Output the (x, y) coordinate of the center of the cell containing the given text.  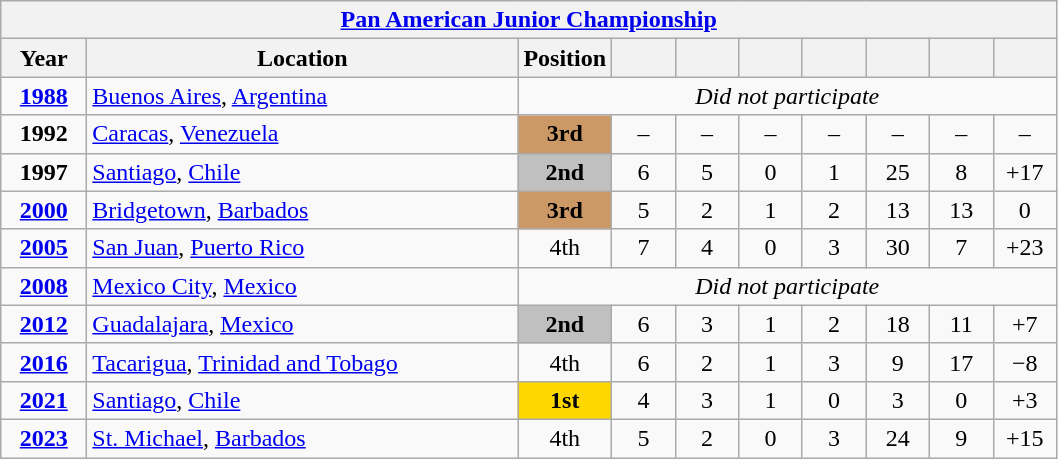
+3 (1025, 400)
25 (898, 172)
−8 (1025, 362)
2023 (44, 438)
Pan American Junior Championship (529, 20)
2005 (44, 248)
+17 (1025, 172)
8 (961, 172)
Location (302, 58)
24 (898, 438)
1988 (44, 96)
2012 (44, 324)
11 (961, 324)
+23 (1025, 248)
18 (898, 324)
2008 (44, 286)
Year (44, 58)
17 (961, 362)
2016 (44, 362)
+7 (1025, 324)
+15 (1025, 438)
2021 (44, 400)
Caracas, Venezuela (302, 134)
1st (565, 400)
Buenos Aires, Argentina (302, 96)
Mexico City, Mexico (302, 286)
Position (565, 58)
St. Michael, Barbados (302, 438)
1997 (44, 172)
Bridgetown, Barbados (302, 210)
San Juan, Puerto Rico (302, 248)
Tacarigua, Trinidad and Tobago (302, 362)
1992 (44, 134)
30 (898, 248)
Guadalajara, Mexico (302, 324)
2000 (44, 210)
